Search for the cell housing the specified text and yield its [X, Y] center coordinate. 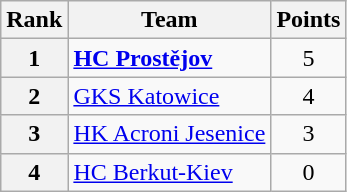
1 [34, 58]
Points [308, 20]
HC Prostějov [170, 58]
HC Berkut-Kiev [170, 172]
Team [170, 20]
5 [308, 58]
GKS Katowice [170, 96]
2 [34, 96]
Rank [34, 20]
HK Acroni Jesenice [170, 134]
0 [308, 172]
